Capture the cell that displays the provided text and extract its [X, Y] central coordinate. 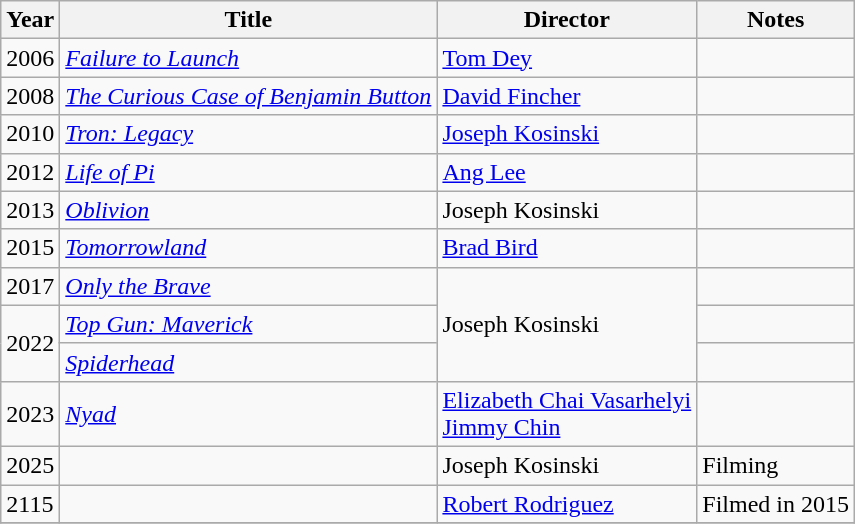
Title [248, 20]
Robert Rodriguez [567, 503]
2025 [30, 465]
2012 [30, 172]
Nyad [248, 414]
Only the Brave [248, 286]
2017 [30, 286]
Oblivion [248, 210]
Year [30, 20]
2115 [30, 503]
2010 [30, 134]
2013 [30, 210]
Top Gun: Maverick [248, 324]
Spiderhead [248, 362]
Filming [776, 465]
Notes [776, 20]
2008 [30, 96]
Brad Bird [567, 248]
The Curious Case of Benjamin Button [248, 96]
Tom Dey [567, 58]
Filmed in 2015 [776, 503]
David Fincher [567, 96]
Ang Lee [567, 172]
Tron: Legacy [248, 134]
Failure to Launch [248, 58]
Director [567, 20]
2006 [30, 58]
2015 [30, 248]
Tomorrowland [248, 248]
Life of Pi [248, 172]
Elizabeth Chai VasarhelyiJimmy Chin [567, 414]
2023 [30, 414]
2022 [30, 343]
